Output the [x, y] coordinate of the center of the cell containing the given text.  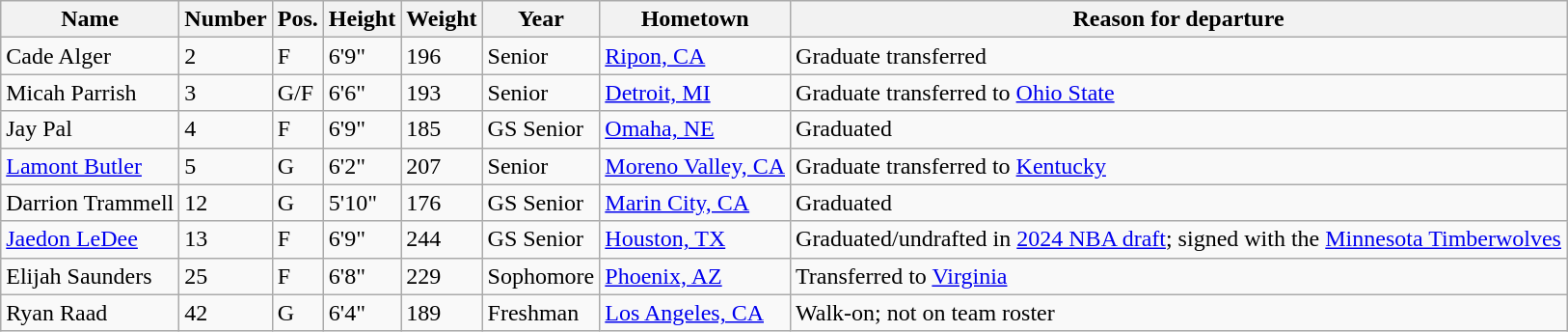
3 [226, 93]
Omaha, NE [695, 129]
Cade Alger [91, 56]
Graduated/undrafted in 2024 NBA draft; signed with the Minnesota Timberwolves [1178, 239]
5 [226, 166]
Detroit, MI [695, 93]
Number [226, 19]
Graduate transferred [1178, 56]
6'2" [362, 166]
13 [226, 239]
Phoenix, AZ [695, 276]
Los Angeles, CA [695, 313]
Elijah Saunders [91, 276]
Walk-on; not on team roster [1178, 313]
Lamont Butler [91, 166]
207 [442, 166]
Transferred to Virginia [1178, 276]
244 [442, 239]
Moreno Valley, CA [695, 166]
12 [226, 203]
2 [226, 56]
Sophomore [541, 276]
Houston, TX [695, 239]
Graduate transferred to Kentucky [1178, 166]
Hometown [695, 19]
196 [442, 56]
Reason for departure [1178, 19]
42 [226, 313]
Jay Pal [91, 129]
6'4" [362, 313]
Micah Parrish [91, 93]
193 [442, 93]
Ripon, CA [695, 56]
Year [541, 19]
Pos. [297, 19]
229 [442, 276]
Weight [442, 19]
185 [442, 129]
6'8" [362, 276]
6'6" [362, 93]
5'10" [362, 203]
Jaedon LeDee [91, 239]
Freshman [541, 313]
176 [442, 203]
Graduate transferred to Ohio State [1178, 93]
Darrion Trammell [91, 203]
189 [442, 313]
Name [91, 19]
G/F [297, 93]
4 [226, 129]
Ryan Raad [91, 313]
Height [362, 19]
25 [226, 276]
Marin City, CA [695, 203]
